Scan for the cell matching the given text and deliver its (X, Y) coordinate at center. 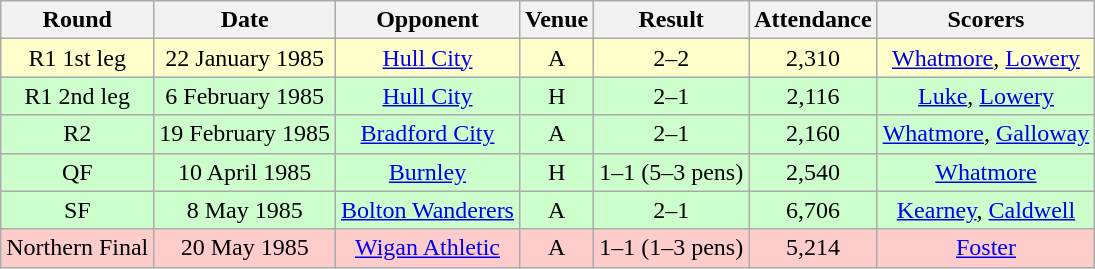
Wigan Athletic (428, 248)
Northern Final (78, 248)
Burnley (428, 172)
6,706 (813, 210)
22 January 1985 (245, 58)
R1 2nd leg (78, 96)
Date (245, 20)
10 April 1985 (245, 172)
2,116 (813, 96)
Bolton Wanderers (428, 210)
Whatmore, Galloway (986, 134)
Whatmore, Lowery (986, 58)
1–1 (5–3 pens) (672, 172)
Luke, Lowery (986, 96)
SF (78, 210)
19 February 1985 (245, 134)
Attendance (813, 20)
Result (672, 20)
5,214 (813, 248)
1–1 (1–3 pens) (672, 248)
2,540 (813, 172)
6 February 1985 (245, 96)
Whatmore (986, 172)
Kearney, Caldwell (986, 210)
Opponent (428, 20)
8 May 1985 (245, 210)
R2 (78, 134)
2,160 (813, 134)
Scorers (986, 20)
2,310 (813, 58)
Bradford City (428, 134)
Venue (556, 20)
R1 1st leg (78, 58)
2–2 (672, 58)
Round (78, 20)
20 May 1985 (245, 248)
QF (78, 172)
Foster (986, 248)
